Determine the (x, y) coordinate at the center of the cell enclosing the given text.  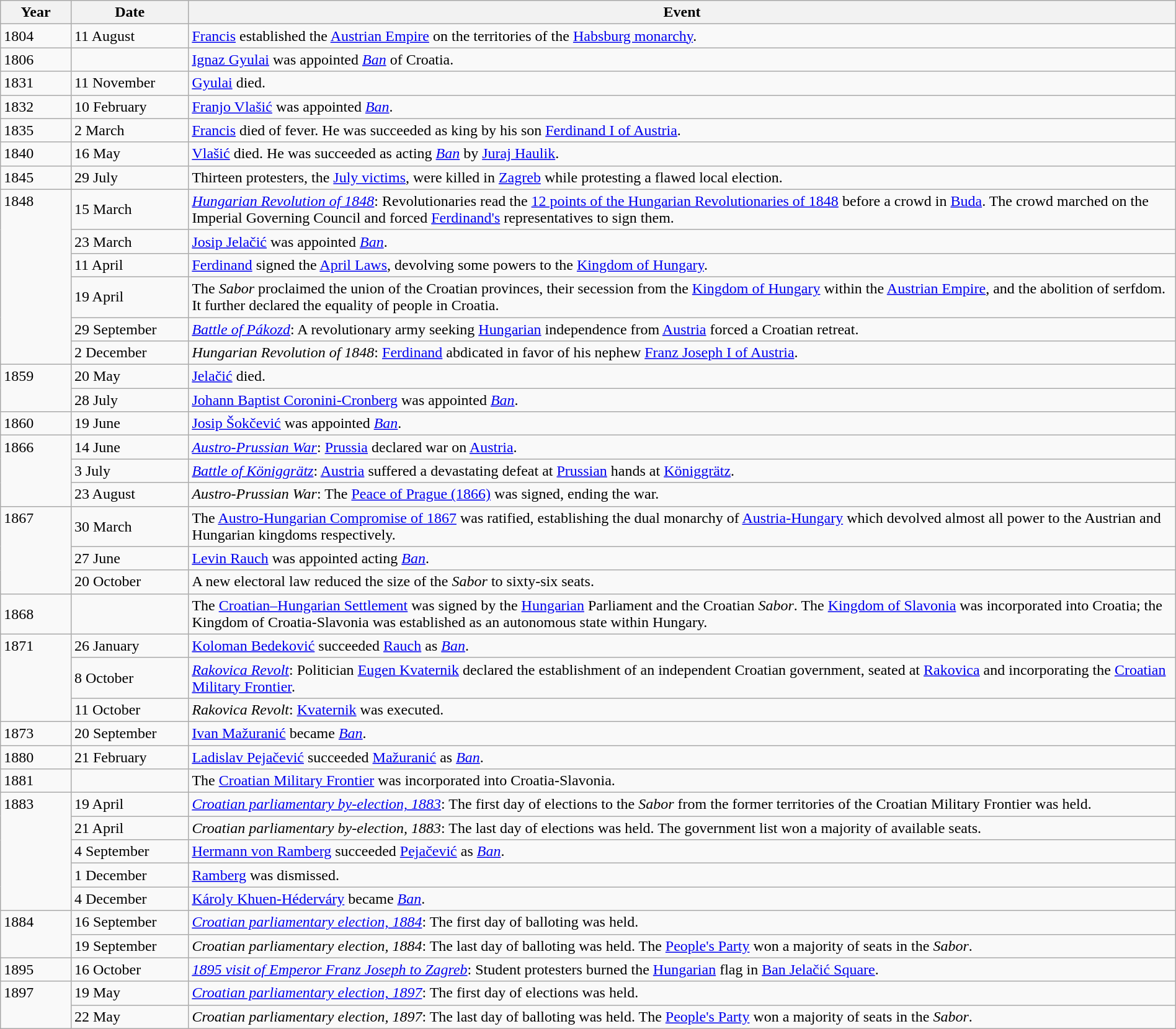
1867 (36, 550)
4 September (129, 852)
Croatian parliamentary election, 1897: The first day of elections was held. (682, 993)
1840 (36, 154)
19 September (129, 946)
Hungarian Revolution of 1848: Ferdinand abdicated in favor of his nephew Franz Joseph I of Austria. (682, 353)
3 July (129, 471)
A new electoral law reduced the size of the Sabor to sixty-six seats. (682, 582)
Francis died of fever. He was succeeded as king by his son Ferdinand I of Austria. (682, 130)
Károly Khuen-Héderváry became Ban. (682, 899)
11 October (129, 710)
29 July (129, 177)
11 November (129, 83)
26 January (129, 646)
Battle of Königgrätz: Austria suffered a devastating defeat at Prussian hands at Königgrätz. (682, 471)
22 May (129, 1017)
Jelačić died. (682, 376)
Josip Šokčević was appointed Ban. (682, 424)
Year (36, 12)
Event (682, 12)
Johann Baptist Coronini-Cronberg was appointed Ban. (682, 400)
20 May (129, 376)
1883 (36, 852)
1831 (36, 83)
Franjo Vlašić was appointed Ban. (682, 107)
28 July (129, 400)
19 June (129, 424)
1835 (36, 130)
1897 (36, 1005)
14 June (129, 447)
21 February (129, 757)
20 September (129, 733)
16 October (129, 969)
Croatian parliamentary election, 1897: The last day of balloting was held. The People's Party won a majority of seats in the Sabor. (682, 1017)
Koloman Bedeković succeeded Rauch as Ban. (682, 646)
Gyulai died. (682, 83)
Battle of Pákozd: A revolutionary army seeking Hungarian independence from Austria forced a Croatian retreat. (682, 329)
Ramberg was dismissed. (682, 875)
Francis established the Austrian Empire on the territories of the Habsburg monarchy. (682, 36)
Ignaz Gyulai was appointed Ban of Croatia. (682, 60)
16 September (129, 922)
Croatian parliamentary election, 1884: The first day of balloting was held. (682, 922)
1871 (36, 677)
20 October (129, 582)
2 March (129, 130)
Rakovica Revolt: Kvaternik was executed. (682, 710)
1868 (36, 614)
19 May (129, 993)
1895 visit of Emperor Franz Joseph to Zagreb: Student protesters burned the Hungarian flag in Ban Jelačić Square. (682, 969)
Ladislav Pejačević succeeded Mažuranić as Ban. (682, 757)
The Croatian Military Frontier was incorporated into Croatia-Slavonia. (682, 781)
Ferdinand signed the April Laws, devolving some powers to the Kingdom of Hungary. (682, 265)
11 August (129, 36)
15 March (129, 210)
2 December (129, 353)
Austro-Prussian War: Prussia declared war on Austria. (682, 447)
16 May (129, 154)
1860 (36, 424)
1881 (36, 781)
1845 (36, 177)
1848 (36, 277)
Thirteen protesters, the July victims, were killed in Zagreb while protesting a flawed local election. (682, 177)
4 December (129, 899)
11 April (129, 265)
1873 (36, 733)
1 December (129, 875)
27 June (129, 558)
1806 (36, 60)
1804 (36, 36)
8 October (129, 677)
Hermann von Ramberg succeeded Pejačević as Ban. (682, 852)
1895 (36, 969)
Levin Rauch was appointed acting Ban. (682, 558)
23 March (129, 241)
Josip Jelačić was appointed Ban. (682, 241)
29 September (129, 329)
1832 (36, 107)
Ivan Mažuranić became Ban. (682, 733)
21 April (129, 828)
1884 (36, 934)
30 March (129, 526)
1880 (36, 757)
23 August (129, 494)
Croatian parliamentary election, 1884: The last day of balloting was held. The People's Party won a majority of seats in the Sabor. (682, 946)
Austro-Prussian War: The Peace of Prague (1866) was signed, ending the war. (682, 494)
Vlašić died. He was succeeded as acting Ban by Juraj Haulik. (682, 154)
1859 (36, 388)
Date (129, 12)
10 February (129, 107)
Croatian parliamentary by-election, 1883: The last day of elections was held. The government list won a majority of available seats. (682, 828)
1866 (36, 471)
